From the cell containing the given text, extract its center point as (x, y) coordinate. 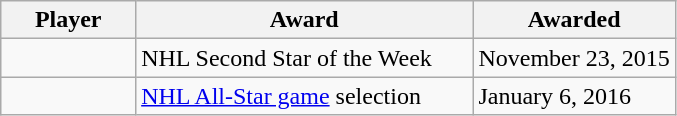
November 23, 2015 (574, 58)
Award (304, 20)
NHL All-Star game selection (304, 96)
NHL Second Star of the Week (304, 58)
January 6, 2016 (574, 96)
Player (68, 20)
Awarded (574, 20)
